Extract the [X, Y] coordinate from the center of the cell holding the provided text.  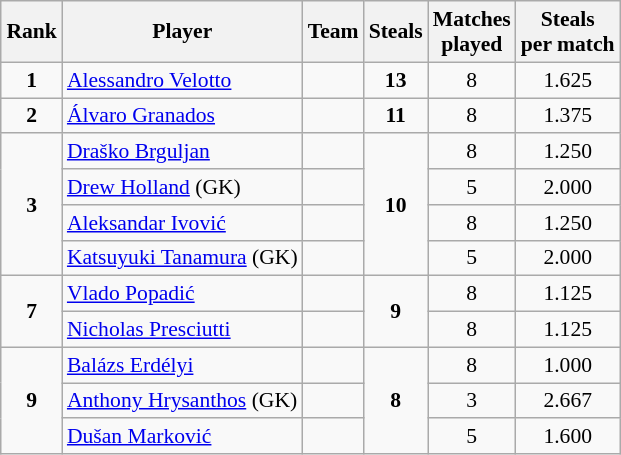
Katsuyuki Tanamura (GK) [182, 258]
7 [32, 312]
Steals [396, 32]
1.375 [568, 116]
Nicholas Presciutti [182, 330]
Player [182, 32]
1.625 [568, 80]
Vlado Popadić [182, 294]
2 [32, 116]
Draško Brguljan [182, 152]
Rank [32, 32]
1.600 [568, 437]
Dušan Marković [182, 437]
Aleksandar Ivović [182, 223]
1.000 [568, 365]
2.667 [568, 401]
11 [396, 116]
Álvaro Granados [182, 116]
13 [396, 80]
Team [334, 32]
Drew Holland (GK) [182, 187]
10 [396, 205]
Balázs Erdélyi [182, 365]
Matchesplayed [472, 32]
Alessandro Velotto [182, 80]
Stealsper match [568, 32]
1 [32, 80]
Anthony Hrysanthos (GK) [182, 401]
